Return [X, Y] of the center of cell containing provided text 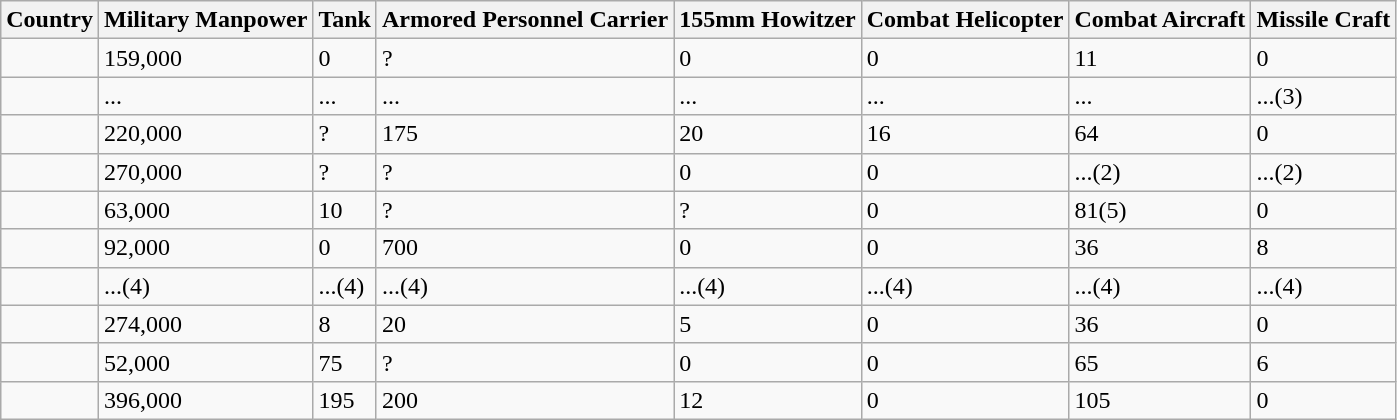
Military Manpower [205, 20]
159,000 [205, 58]
92,000 [205, 248]
220,000 [205, 134]
396,000 [205, 400]
5 [768, 324]
64 [1160, 134]
274,000 [205, 324]
63,000 [205, 210]
...(3) [1324, 96]
16 [965, 134]
65 [1160, 362]
155mm Howitzer [768, 20]
Missile Craft [1324, 20]
Country [50, 20]
10 [345, 210]
Combat Aircraft [1160, 20]
12 [768, 400]
700 [524, 248]
195 [345, 400]
Tank [345, 20]
11 [1160, 58]
52,000 [205, 362]
175 [524, 134]
81(5) [1160, 210]
6 [1324, 362]
Armored Personnel Carrier [524, 20]
200 [524, 400]
Combat Helicopter [965, 20]
270,000 [205, 172]
105 [1160, 400]
75 [345, 362]
